Provide the (x, y) coordinate of the cell's center where the given text is located.  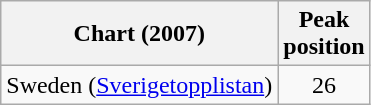
Peakposition (324, 34)
26 (324, 85)
Sweden (Sverigetopplistan) (140, 85)
Chart (2007) (140, 34)
